Extract the [x, y] coordinate from the center of the cell holding the provided text.  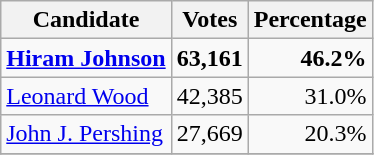
63,161 [210, 58]
Hiram Johnson [86, 58]
31.0% [310, 96]
20.3% [310, 134]
27,669 [210, 134]
Percentage [310, 20]
Leonard Wood [86, 96]
John J. Pershing [86, 134]
42,385 [210, 96]
Votes [210, 20]
Candidate [86, 20]
46.2% [310, 58]
